Locate the cell with the specified text and output its (x, y) center coordinate. 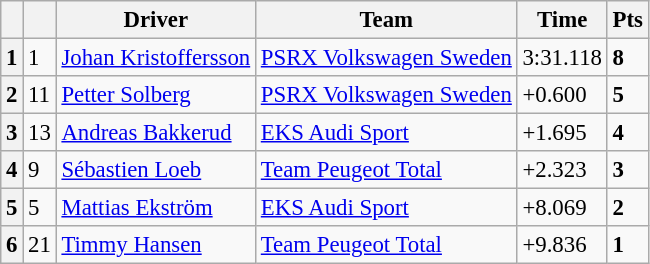
Andreas Bakkerud (156, 133)
Pts (628, 20)
3:31.118 (562, 58)
+2.323 (562, 170)
+9.836 (562, 245)
6 (12, 245)
Time (562, 20)
Johan Kristoffersson (156, 58)
+8.069 (562, 208)
Team (386, 20)
21 (40, 245)
Timmy Hansen (156, 245)
Sébastien Loeb (156, 170)
Petter Solberg (156, 95)
11 (40, 95)
Driver (156, 20)
8 (628, 58)
+0.600 (562, 95)
Mattias Ekström (156, 208)
+1.695 (562, 133)
13 (40, 133)
9 (40, 170)
